Detect which cell encompasses the target text, then output its [X, Y] center coordinate. 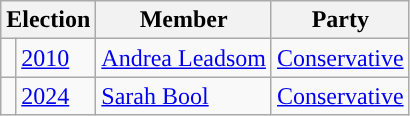
2010 [56, 58]
2024 [56, 96]
Sarah Bool [184, 96]
Andrea Leadsom [184, 58]
Party [340, 20]
Member [184, 20]
Election [48, 20]
